For the text-containing cell, return its midpoint in [X, Y] coordinate format. 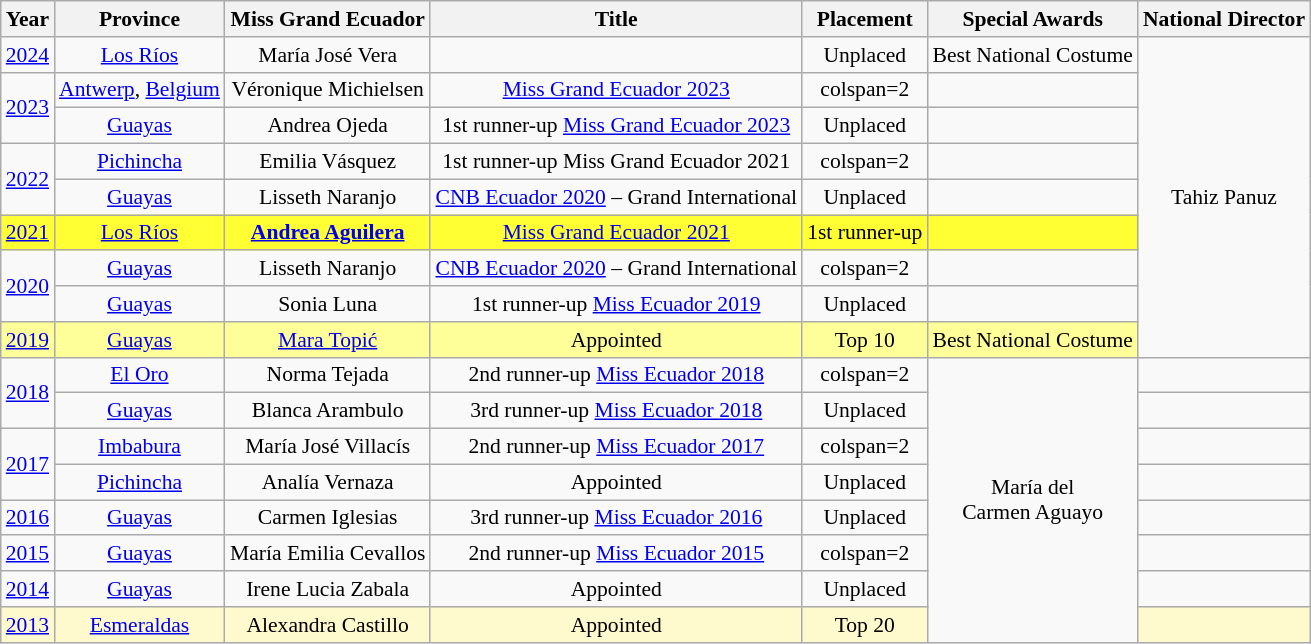
3rd runner-up Miss Ecuador 2018 [616, 411]
Placement [864, 19]
Tahiz Panuz [1224, 198]
Imbabura [140, 447]
Esmeraldas [140, 625]
María José Villacís [328, 447]
Miss Grand Ecuador 2021 [616, 233]
2nd runner-up Miss Ecuador 2015 [616, 554]
2014 [28, 589]
Title [616, 19]
1st runner-up [864, 233]
Year [28, 19]
National Director [1224, 19]
1st runner-up Miss Ecuador 2019 [616, 304]
Andrea Aguilera [328, 233]
2024 [28, 55]
Emilia Vásquez [328, 162]
Sonia Luna [328, 304]
María José Vera [328, 55]
Analía Vernaza [328, 482]
María delCarmen Aguayo [1032, 500]
Province [140, 19]
2nd runner-up Miss Ecuador 2018 [616, 375]
2023 [28, 108]
Blanca Arambulo [328, 411]
2021 [28, 233]
2015 [28, 554]
Miss Grand Ecuador 2023 [616, 90]
2019 [28, 340]
Mara Topić [328, 340]
Andrea Ojeda [328, 126]
1st runner-up Miss Grand Ecuador 2023 [616, 126]
Irene Lucia Zabala [328, 589]
Top 10 [864, 340]
2nd runner-up Miss Ecuador 2017 [616, 447]
Special Awards [1032, 19]
Miss Grand Ecuador [328, 19]
Alexandra Castillo [328, 625]
2022 [28, 180]
El Oro [140, 375]
2016 [28, 518]
Norma Tejada [328, 375]
1st runner-up Miss Grand Ecuador 2021 [616, 162]
Top 20 [864, 625]
2017 [28, 464]
2013 [28, 625]
Véronique Michielsen [328, 90]
Antwerp, Belgium [140, 90]
2020 [28, 286]
Carmen Iglesias [328, 518]
María Emilia Cevallos [328, 554]
3rd runner-up Miss Ecuador 2016 [616, 518]
2018 [28, 392]
